Provide the [x, y] coordinate of the cell's center where the given text is located.  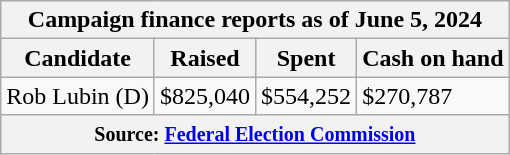
Raised [204, 58]
Spent [306, 58]
Cash on hand [433, 58]
Rob Lubin (D) [78, 96]
Source: Federal Election Commission [255, 134]
Campaign finance reports as of June 5, 2024 [255, 20]
$554,252 [306, 96]
Candidate [78, 58]
$270,787 [433, 96]
$825,040 [204, 96]
